Provide the (x, y) coordinate of the cell's center where the given text is located.  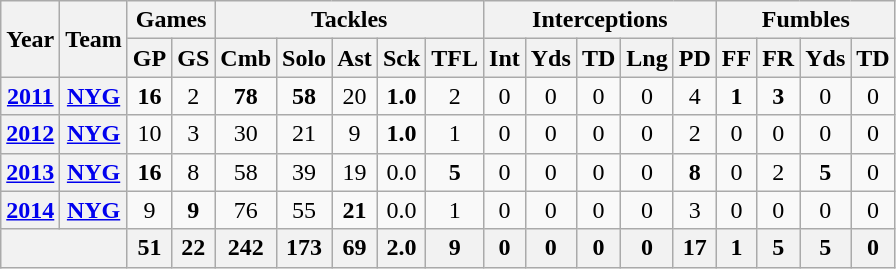
2014 (30, 210)
242 (246, 248)
20 (355, 96)
51 (149, 248)
Cmb (246, 58)
76 (246, 210)
39 (304, 172)
TFL (455, 58)
PD (694, 58)
Solo (304, 58)
Sck (401, 58)
2012 (30, 134)
30 (246, 134)
17 (694, 248)
173 (304, 248)
2.0 (401, 248)
Int (505, 58)
69 (355, 248)
4 (694, 96)
GS (194, 58)
10 (149, 134)
FR (778, 58)
19 (355, 172)
Year (30, 39)
FF (736, 58)
22 (194, 248)
Fumbles (806, 20)
Lng (647, 58)
Tackles (350, 20)
Ast (355, 58)
2011 (30, 96)
GP (149, 58)
2013 (30, 172)
Team (94, 39)
Games (170, 20)
78 (246, 96)
55 (304, 210)
Interceptions (600, 20)
